Pinpoint the cell where the given text exists, returning its (X, Y) midpoint coordinate. 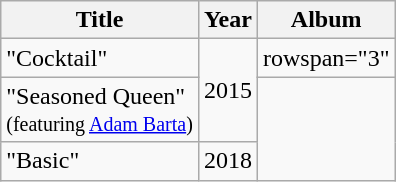
Title (100, 20)
"Cocktail" (100, 58)
rowspan="3" (326, 58)
"Seasoned Queen" (featuring Adam Barta) (100, 110)
Album (326, 20)
Year (228, 20)
2015 (228, 90)
2018 (228, 161)
"Basic" (100, 161)
